Provide the [X, Y] coordinate of the cell's center where the given text is located.  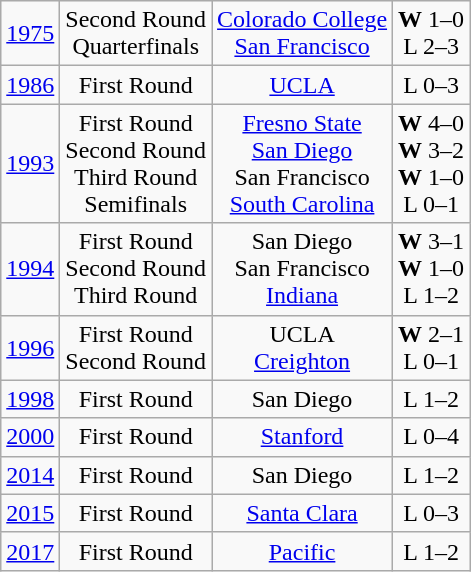
W 2–1L 0–1 [432, 348]
First RoundSecond Round [136, 348]
Santa Clara [302, 513]
1998 [30, 399]
L 0–4 [432, 437]
W 3–1W 1–0L 1–2 [432, 269]
1996 [30, 348]
Stanford [302, 437]
Colorado CollegeSan Francisco [302, 34]
Pacific [302, 551]
2000 [30, 437]
1975 [30, 34]
First RoundSecond RoundThird Round [136, 269]
Second RoundQuarterfinals [136, 34]
1994 [30, 269]
1993 [30, 164]
2017 [30, 551]
1986 [30, 85]
W 1–0L 2–3 [432, 34]
Fresno StateSan DiegoSan FranciscoSouth Carolina [302, 164]
2014 [30, 475]
San DiegoSan FranciscoIndiana [302, 269]
UCLA [302, 85]
2015 [30, 513]
First RoundSecond RoundThird RoundSemifinals [136, 164]
W 4–0W 3–2W 1–0L 0–1 [432, 164]
UCLACreighton [302, 348]
